Provide the [x, y] coordinate of the cell's center where the given text is located.  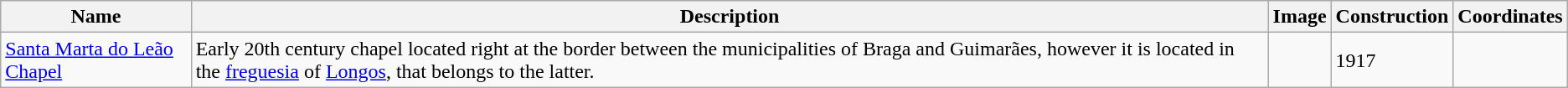
1917 [1392, 60]
Construction [1392, 17]
Image [1300, 17]
Name [95, 17]
Santa Marta do Leão Chapel [95, 60]
Coordinates [1510, 17]
Description [730, 17]
